Identify which cell holds the provided text, then report its (x, y) central coordinate. 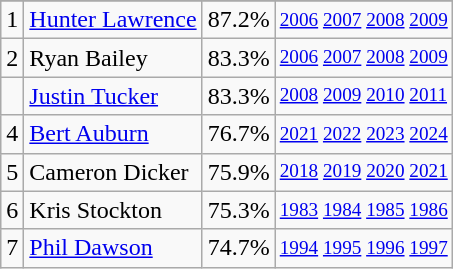
87.2% (238, 20)
1994 1995 1996 1997 (364, 248)
76.7% (238, 134)
75.3% (238, 210)
74.7% (238, 248)
6 (12, 210)
5 (12, 172)
2018 2019 2020 2021 (364, 172)
2 (12, 58)
Ryan Bailey (113, 58)
Kris Stockton (113, 210)
2021 2022 2023 2024 (364, 134)
Phil Dawson (113, 248)
Cameron Dicker (113, 172)
2008 2009 2010 2011 (364, 96)
1983 1984 1985 1986 (364, 210)
4 (12, 134)
7 (12, 248)
Hunter Lawrence (113, 20)
Justin Tucker (113, 96)
Bert Auburn (113, 134)
1 (12, 20)
75.9% (238, 172)
